Detect which cell encompasses the target text, then output its [X, Y] center coordinate. 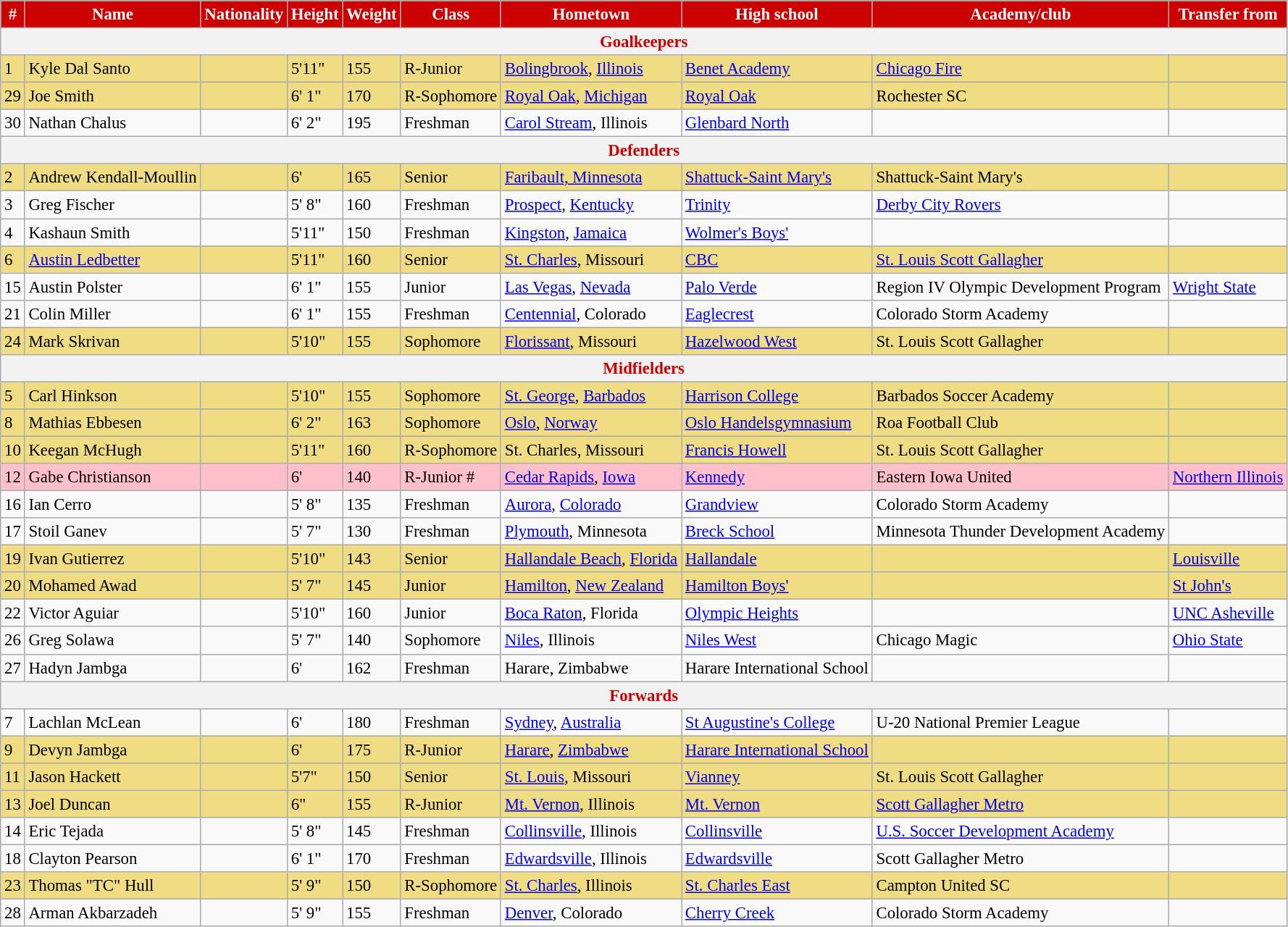
R-Junior # [451, 477]
1 [13, 69]
St Augustine's College [777, 722]
Carl Hinkson [113, 395]
Mark Skrivan [113, 341]
Edwardsville [777, 858]
Breck School [777, 532]
2 [13, 177]
Bolingbrook, Illinois [591, 69]
Academy/club [1020, 14]
23 [13, 886]
Keegan McHugh [113, 450]
UNC Asheville [1229, 613]
Royal Oak, Michigan [591, 96]
U-20 National Premier League [1020, 722]
Hometown [591, 14]
143 [372, 559]
St. Louis, Missouri [591, 777]
Region IV Olympic Development Program [1020, 287]
29 [13, 96]
175 [372, 750]
Denver, Colorado [591, 913]
Kashaun Smith [113, 232]
CBC [777, 259]
15 [13, 287]
Wolmer's Boys' [777, 232]
163 [372, 423]
24 [13, 341]
20 [13, 586]
Niles, Illinois [591, 641]
5'7" [314, 777]
Cedar Rapids, Iowa [591, 477]
Hallandale Beach, Florida [591, 559]
St. Charles East [777, 886]
St. Charles, Illinois [591, 886]
Height [314, 14]
Centennial, Colorado [591, 314]
Greg Fischer [113, 205]
Andrew Kendall-Moullin [113, 177]
Lachlan McLean [113, 722]
High school [777, 14]
Midfielders [644, 369]
Collinsville [777, 831]
135 [372, 505]
Austin Ledbetter [113, 259]
Thomas "TC" Hull [113, 886]
Aurora, Colorado [591, 505]
6" [314, 804]
Boca Raton, Florida [591, 613]
Louisville [1229, 559]
27 [13, 668]
Cherry Creek [777, 913]
Palo Verde [777, 287]
Nathan Chalus [113, 123]
Name [113, 14]
Hazelwood West [777, 341]
Victor Aguiar [113, 613]
St. George, Barbados [591, 395]
Gabe Christianson [113, 477]
Wright State [1229, 287]
Eastern Iowa United [1020, 477]
Transfer from [1229, 14]
Carol Stream, Illinois [591, 123]
Hamilton, New Zealand [591, 586]
Hadyn Jambga [113, 668]
22 [13, 613]
Ivan Gutierrez [113, 559]
Northern Illinois [1229, 477]
Mt. Vernon [777, 804]
Olympic Heights [777, 613]
Campton United SC [1020, 886]
Kyle Dal Santo [113, 69]
12 [13, 477]
11 [13, 777]
Barbados Soccer Academy [1020, 395]
Greg Solawa [113, 641]
Ohio State [1229, 641]
Minnesota Thunder Development Academy [1020, 532]
Forwards [644, 695]
Benet Academy [777, 69]
21 [13, 314]
Las Vegas, Nevada [591, 287]
Eric Tejada [113, 831]
Kingston, Jamaica [591, 232]
St John's [1229, 586]
18 [13, 858]
180 [372, 722]
130 [372, 532]
Edwardsville, Illinois [591, 858]
17 [13, 532]
Austin Polster [113, 287]
Joe Smith [113, 96]
Chicago Magic [1020, 641]
Grandview [777, 505]
Roa Football Club [1020, 423]
Joel Duncan [113, 804]
Sydney, Australia [591, 722]
16 [13, 505]
162 [372, 668]
Hamilton Boys' [777, 586]
Ian Cerro [113, 505]
Eaglecrest [777, 314]
Colin Miller [113, 314]
3 [13, 205]
Mt. Vernon, Illinois [591, 804]
Class [451, 14]
Derby City Rovers [1020, 205]
Hallandale [777, 559]
Nationality [243, 14]
Prospect, Kentucky [591, 205]
19 [13, 559]
Kennedy [777, 477]
14 [13, 831]
Royal Oak [777, 96]
6 [13, 259]
Weight [372, 14]
Florissant, Missouri [591, 341]
Clayton Pearson [113, 858]
Collinsville, Illinois [591, 831]
9 [13, 750]
Oslo, Norway [591, 423]
Plymouth, Minnesota [591, 532]
Devyn Jambga [113, 750]
Stoil Ganev [113, 532]
Francis Howell [777, 450]
# [13, 14]
Vianney [777, 777]
U.S. Soccer Development Academy [1020, 831]
28 [13, 913]
13 [13, 804]
4 [13, 232]
195 [372, 123]
Jason Hackett [113, 777]
165 [372, 177]
8 [13, 423]
Trinity [777, 205]
Arman Akbarzadeh [113, 913]
5 [13, 395]
Niles West [777, 641]
Goalkeepers [644, 42]
Glenbard North [777, 123]
Harrison College [777, 395]
Chicago Fire [1020, 69]
26 [13, 641]
Rochester SC [1020, 96]
Mathias Ebbesen [113, 423]
Faribault, Minnesota [591, 177]
Mohamed Awad [113, 586]
Oslo Handelsgymnasium [777, 423]
10 [13, 450]
Defenders [644, 151]
7 [13, 722]
30 [13, 123]
